Identify which cell holds the provided text, then report its [X, Y] central coordinate. 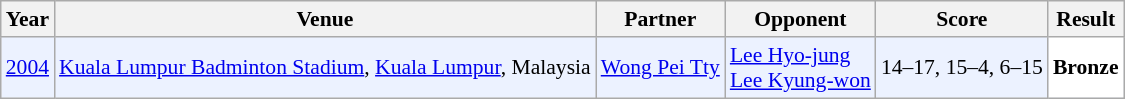
Partner [660, 19]
Year [28, 19]
Kuala Lumpur Badminton Stadium, Kuala Lumpur, Malaysia [325, 68]
Wong Pei Tty [660, 68]
2004 [28, 68]
Score [962, 19]
Lee Hyo-jung Lee Kyung-won [800, 68]
Result [1086, 19]
Bronze [1086, 68]
14–17, 15–4, 6–15 [962, 68]
Opponent [800, 19]
Venue [325, 19]
